Search for the cell housing the specified text and yield its [x, y] center coordinate. 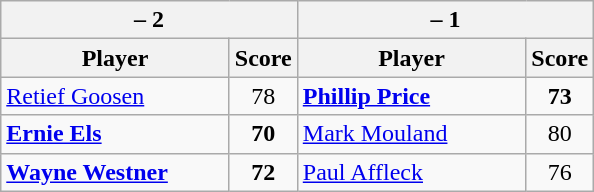
Mark Mouland [412, 134]
Retief Goosen [116, 96]
Ernie Els [116, 134]
73 [560, 96]
Wayne Westner [116, 172]
80 [560, 134]
70 [263, 134]
– 2 [150, 20]
Paul Affleck [412, 172]
72 [263, 172]
76 [560, 172]
78 [263, 96]
– 1 [446, 20]
Phillip Price [412, 96]
